Detect which cell encompasses the target text, then output its [X, Y] center coordinate. 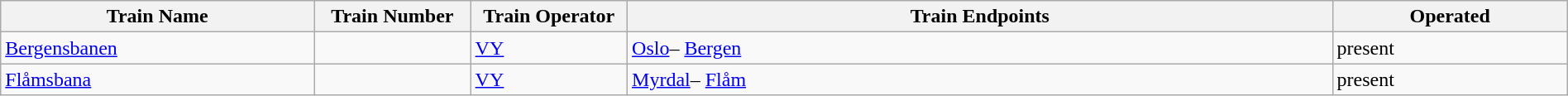
Train Operator [549, 17]
Bergensbanen [157, 48]
Train Endpoints [981, 17]
Train Name [157, 17]
Flåmsbana [157, 79]
Operated [1450, 17]
Oslo– Bergen [981, 48]
Train Number [392, 17]
Myrdal– Flåm [981, 79]
